Extract the [x, y] coordinate from the center of the cell holding the provided text.  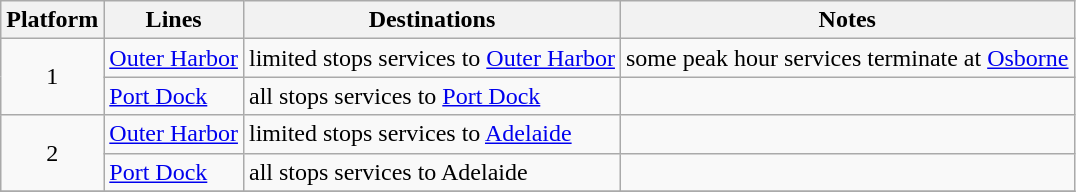
all stops services to Port Dock [432, 96]
all stops services to Adelaide [432, 172]
limited stops services to Adelaide [432, 134]
some peak hour services terminate at Osborne [847, 58]
limited stops services to Outer Harbor [432, 58]
Notes [847, 20]
Lines [174, 20]
Platform [52, 20]
1 [52, 77]
Destinations [432, 20]
2 [52, 153]
